Extract the (X, Y) coordinate from the center of the cell holding the provided text.  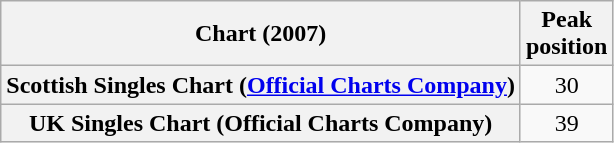
30 (566, 85)
UK Singles Chart (Official Charts Company) (261, 123)
Peak position (566, 34)
Chart (2007) (261, 34)
39 (566, 123)
Scottish Singles Chart (Official Charts Company) (261, 85)
